Scan for the cell matching the given text and deliver its [X, Y] coordinate at center. 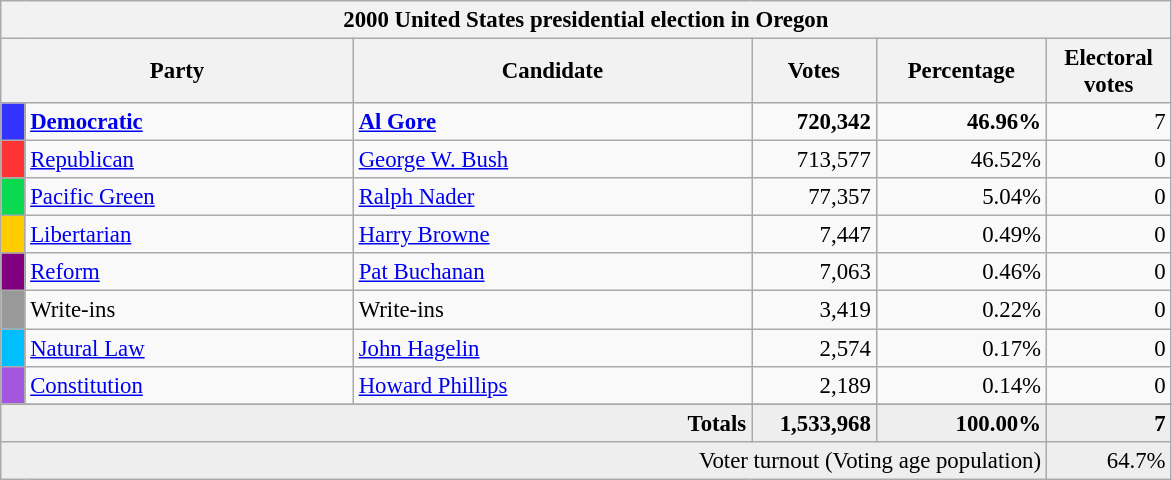
Ralph Nader [552, 197]
713,577 [814, 160]
Natural Law [189, 348]
64.7% [1108, 460]
3,419 [814, 310]
7,447 [814, 235]
Percentage [961, 72]
Al Gore [552, 122]
Democratic [189, 122]
2000 United States presidential election in Oregon [586, 20]
Votes [814, 72]
0.49% [961, 235]
46.96% [961, 122]
John Hagelin [552, 348]
Republican [189, 160]
0.22% [961, 310]
Howard Phillips [552, 385]
George W. Bush [552, 160]
2,189 [814, 385]
0.14% [961, 385]
Libertarian [189, 235]
720,342 [814, 122]
Electoral votes [1108, 72]
77,357 [814, 197]
Constitution [189, 385]
Harry Browne [552, 235]
7,063 [814, 273]
0.17% [961, 348]
0.46% [961, 273]
46.52% [961, 160]
Pacific Green [189, 197]
Voter turnout (Voting age population) [524, 460]
Candidate [552, 72]
Totals [376, 423]
Reform [189, 273]
1,533,968 [814, 423]
100.00% [961, 423]
Party [178, 72]
5.04% [961, 197]
Pat Buchanan [552, 273]
2,574 [814, 348]
